Return (x, y) of the center of cell containing provided text 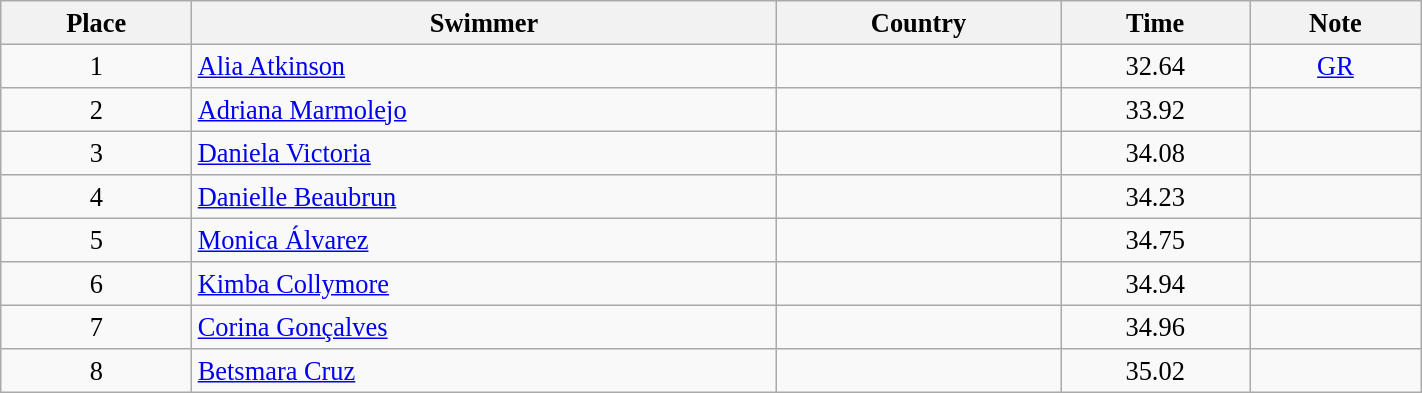
4 (96, 197)
Time (1156, 22)
Swimmer (484, 22)
33.92 (1156, 109)
34.08 (1156, 153)
Place (96, 22)
5 (96, 240)
Corina Gonçalves (484, 327)
7 (96, 327)
8 (96, 371)
Alia Atkinson (484, 66)
1 (96, 66)
35.02 (1156, 371)
Note (1336, 22)
34.94 (1156, 284)
34.23 (1156, 197)
Monica Álvarez (484, 240)
32.64 (1156, 66)
GR (1336, 66)
Adriana Marmolejo (484, 109)
34.96 (1156, 327)
Daniela Victoria (484, 153)
Betsmara Cruz (484, 371)
3 (96, 153)
Danielle Beaubrun (484, 197)
34.75 (1156, 240)
Country (918, 22)
6 (96, 284)
Kimba Collymore (484, 284)
2 (96, 109)
